Capture the cell that displays the provided text and extract its (x, y) central coordinate. 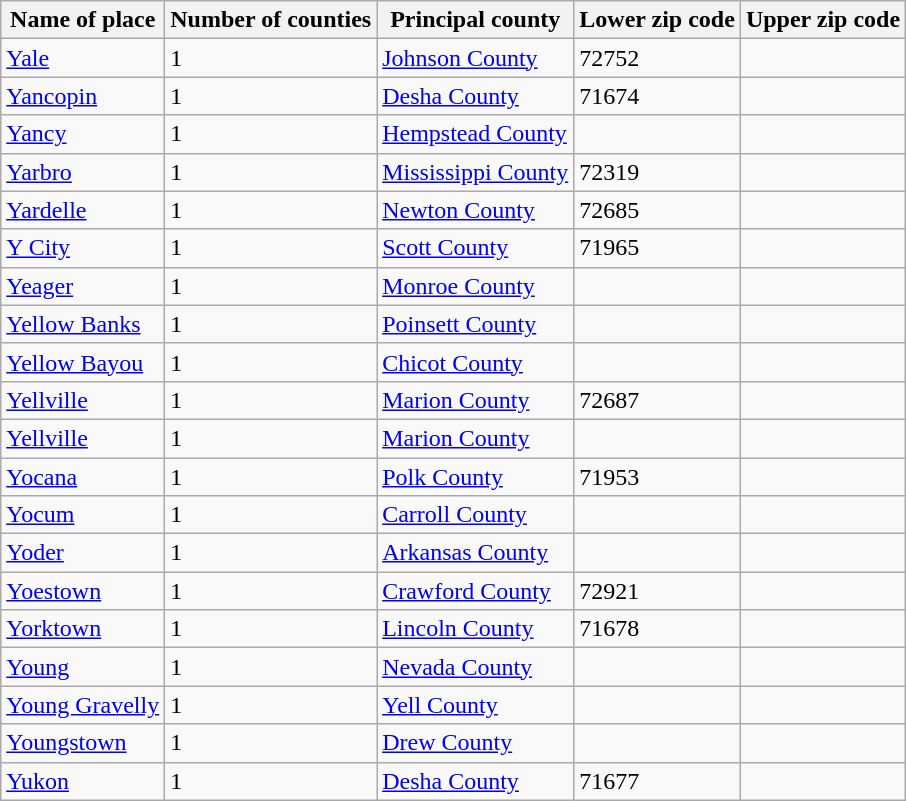
Yancy (83, 134)
Lincoln County (476, 629)
72685 (658, 210)
Lower zip code (658, 20)
Number of counties (271, 20)
Hempstead County (476, 134)
Johnson County (476, 58)
Young (83, 667)
Chicot County (476, 362)
Youngstown (83, 743)
71674 (658, 96)
Yancopin (83, 96)
72687 (658, 400)
Monroe County (476, 286)
Yocum (83, 515)
Yeager (83, 286)
Name of place (83, 20)
Poinsett County (476, 324)
71677 (658, 781)
Yarbro (83, 172)
71953 (658, 477)
Principal county (476, 20)
Yellow Bayou (83, 362)
Carroll County (476, 515)
Yocana (83, 477)
71965 (658, 248)
Polk County (476, 477)
72921 (658, 591)
Drew County (476, 743)
Yell County (476, 705)
72752 (658, 58)
Nevada County (476, 667)
Upper zip code (822, 20)
Mississippi County (476, 172)
Yorktown (83, 629)
Yoestown (83, 591)
Young Gravelly (83, 705)
Crawford County (476, 591)
Arkansas County (476, 553)
71678 (658, 629)
Scott County (476, 248)
Newton County (476, 210)
Yoder (83, 553)
Yale (83, 58)
Yukon (83, 781)
Y City (83, 248)
Yellow Banks (83, 324)
72319 (658, 172)
Yardelle (83, 210)
